Identify which cell holds the provided text, then report its (x, y) central coordinate. 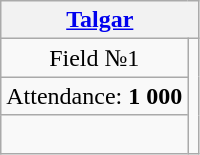
Attendance: 1 000 (94, 96)
Talgar (100, 20)
Field №1 (94, 58)
